Return the (X, Y) coordinate for the center point of the cell that contains the specified text.  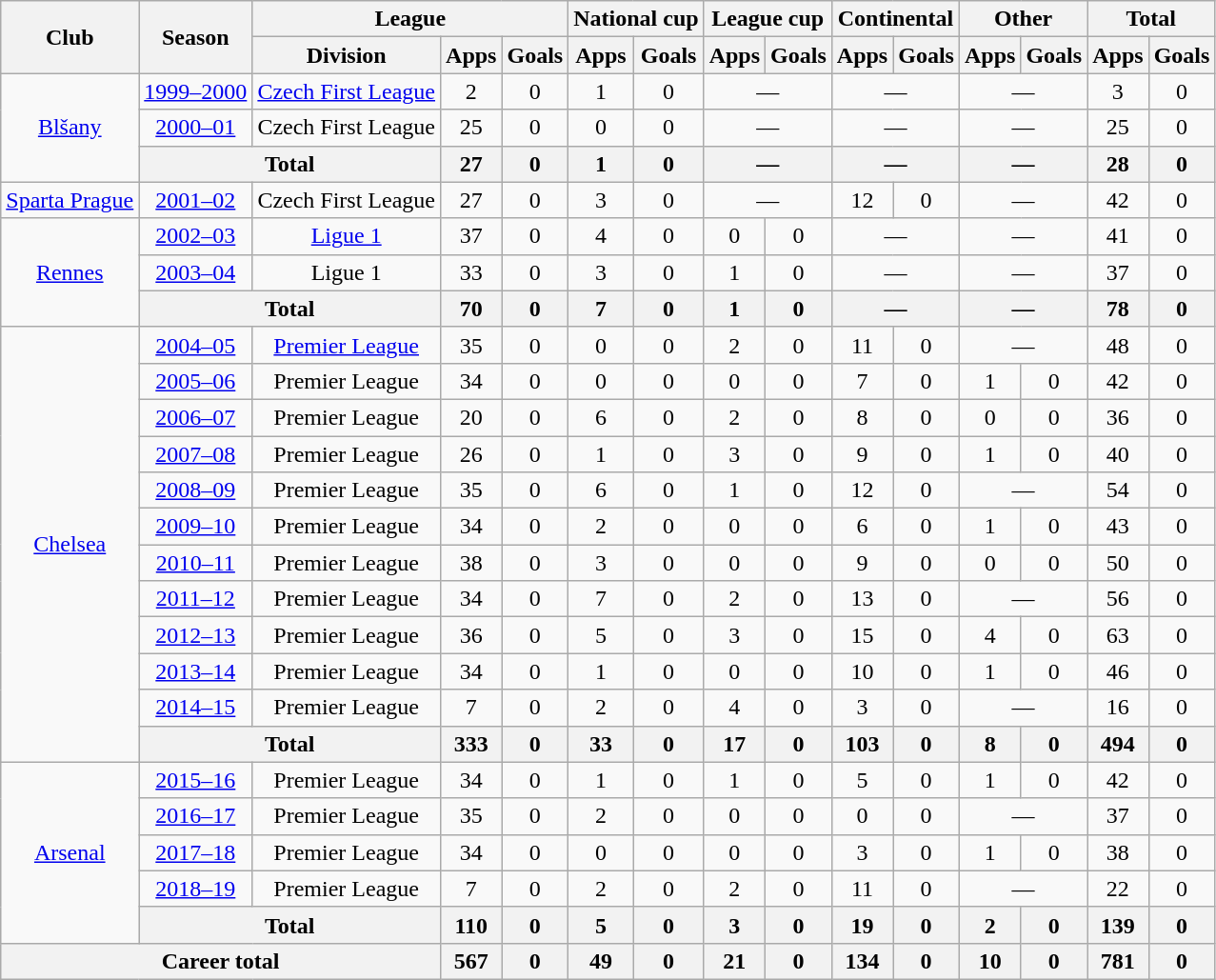
28 (1118, 164)
Arsenal (70, 852)
21 (734, 961)
Career total (221, 961)
110 (471, 925)
781 (1118, 961)
2013–14 (196, 671)
2000–01 (196, 128)
2018–19 (196, 889)
50 (1118, 563)
National cup (636, 19)
2011–12 (196, 599)
70 (471, 309)
Other (1023, 19)
League cup (767, 19)
46 (1118, 671)
2017–18 (196, 852)
15 (862, 635)
2003–04 (196, 272)
333 (471, 744)
Continental (895, 19)
2009–10 (196, 527)
2004–05 (196, 345)
78 (1118, 309)
2006–07 (196, 417)
103 (862, 744)
Division (347, 55)
41 (1118, 236)
Rennes (70, 272)
2008–09 (196, 490)
56 (1118, 599)
26 (471, 454)
2016–17 (196, 816)
Season (196, 37)
567 (471, 961)
13 (862, 599)
20 (471, 417)
19 (862, 925)
48 (1118, 345)
2007–08 (196, 454)
494 (1118, 744)
1999–2000 (196, 91)
2012–13 (196, 635)
43 (1118, 527)
16 (1118, 708)
2002–03 (196, 236)
17 (734, 744)
2015–16 (196, 780)
League (410, 19)
63 (1118, 635)
49 (601, 961)
2014–15 (196, 708)
134 (862, 961)
Club (70, 37)
2010–11 (196, 563)
Blšany (70, 128)
Chelsea (70, 545)
22 (1118, 889)
Sparta Prague (70, 200)
54 (1118, 490)
2005–06 (196, 381)
40 (1118, 454)
2001–02 (196, 200)
139 (1118, 925)
